Return the [x, y] coordinate for the center point of the cell that contains the specified text.  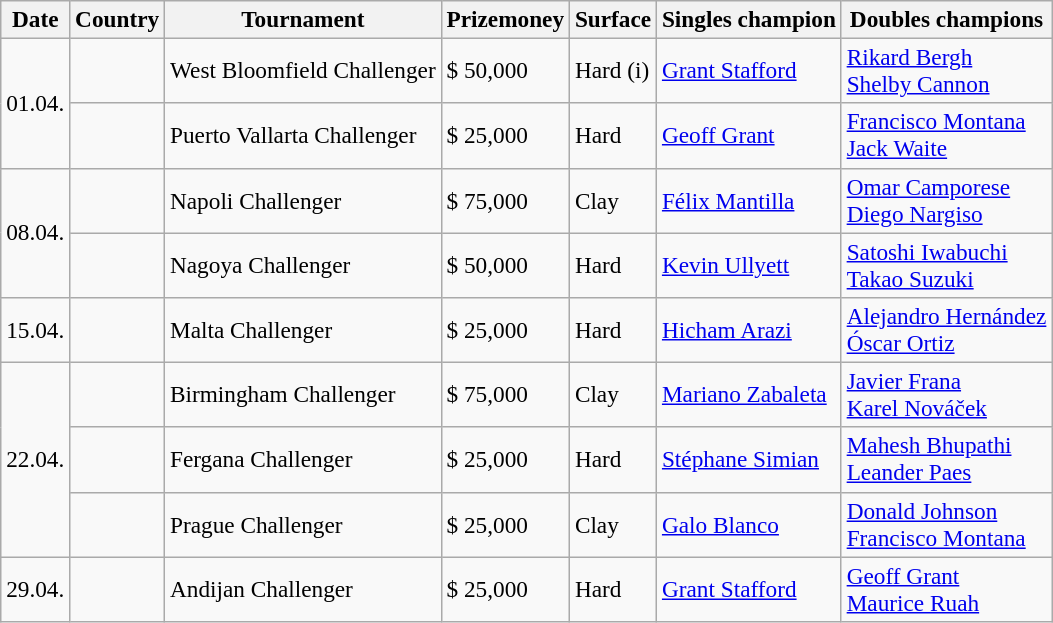
Birmingham Challenger [304, 394]
15.04. [36, 330]
Rikard Bergh Shelby Cannon [946, 70]
Andijan Challenger [304, 588]
08.04. [36, 233]
Alejandro Hernández Óscar Ortiz [946, 330]
West Bloomfield Challenger [304, 70]
Date [36, 19]
Geoff Grant [750, 136]
29.04. [36, 588]
Hicham Arazi [750, 330]
Satoshi Iwabuchi Takao Suzuki [946, 264]
Fergana Challenger [304, 460]
Malta Challenger [304, 330]
Stéphane Simian [750, 460]
Francisco Montana Jack Waite [946, 136]
Tournament [304, 19]
Country [118, 19]
Nagoya Challenger [304, 264]
Mahesh Bhupathi Leander Paes [946, 460]
Hard (i) [612, 70]
01.04. [36, 103]
Prizemoney [505, 19]
Mariano Zabaleta [750, 394]
Napoli Challenger [304, 200]
Kevin Ullyett [750, 264]
Geoff Grant Maurice Ruah [946, 588]
Doubles champions [946, 19]
Félix Mantilla [750, 200]
Singles champion [750, 19]
Prague Challenger [304, 524]
Surface [612, 19]
Donald Johnson Francisco Montana [946, 524]
22.04. [36, 459]
Javier Frana Karel Nováček [946, 394]
Puerto Vallarta Challenger [304, 136]
Omar Camporese Diego Nargiso [946, 200]
Galo Blanco [750, 524]
